From the cell containing the given text, extract its center point as [X, Y] coordinate. 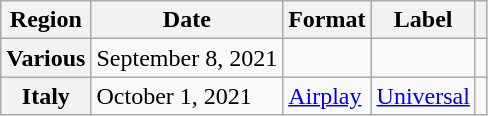
Various [46, 58]
Universal [423, 96]
Italy [46, 96]
October 1, 2021 [187, 96]
Region [46, 20]
September 8, 2021 [187, 58]
Format [327, 20]
Label [423, 20]
Airplay [327, 96]
Date [187, 20]
